Return (x, y) of the center of cell containing provided text 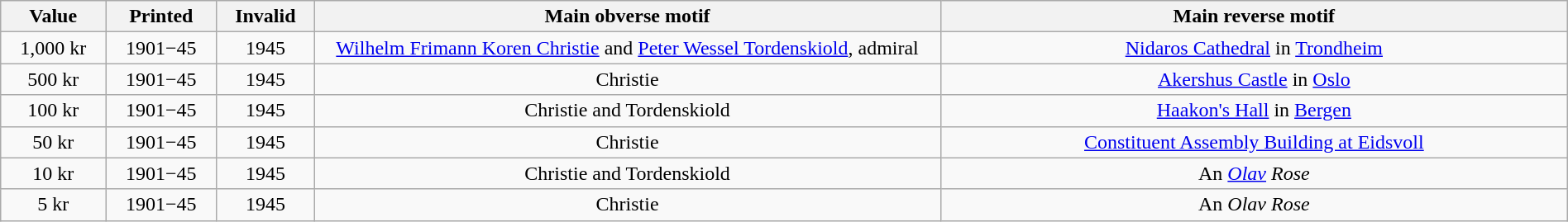
Main reverse motif (1254, 17)
10 kr (53, 173)
Haakon's Hall in Bergen (1254, 111)
1,000 kr (53, 48)
Printed (162, 17)
Invalid (265, 17)
Main obverse motif (628, 17)
500 kr (53, 79)
Constituent Assembly Building at Eidsvoll (1254, 142)
5 kr (53, 205)
50 kr (53, 142)
Nidaros Cathedral in Trondheim (1254, 48)
Value (53, 17)
Wilhelm Frimann Koren Christie and Peter Wessel Tordenskiold, admiral (628, 48)
100 kr (53, 111)
Akershus Castle in Oslo (1254, 79)
